Locate the cell with the specified text and output its [x, y] center coordinate. 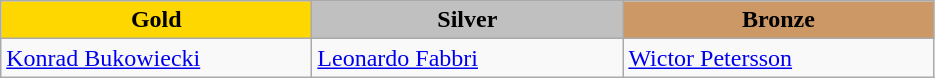
Wictor Petersson [778, 58]
Silver [468, 20]
Bronze [778, 20]
Konrad Bukowiecki [156, 58]
Gold [156, 20]
Leonardo Fabbri [468, 58]
